Pinpoint the cell where the given text exists, returning its [x, y] midpoint coordinate. 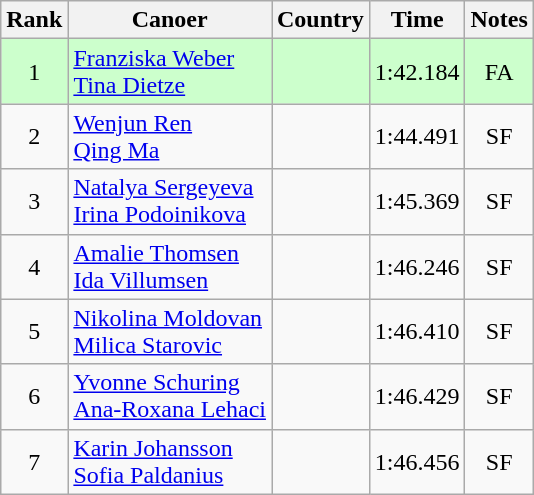
4 [34, 266]
1:46.410 [417, 332]
1:44.491 [417, 136]
Nikolina MoldovanMilica Starovic [170, 332]
Notes [499, 20]
1:42.184 [417, 72]
Wenjun RenQing Ma [170, 136]
Amalie ThomsenIda Villumsen [170, 266]
1:46.456 [417, 462]
Franziska WeberTina Dietze [170, 72]
1:46.246 [417, 266]
Rank [34, 20]
6 [34, 396]
Country [321, 20]
Canoer [170, 20]
Time [417, 20]
FA [499, 72]
1:46.429 [417, 396]
1:45.369 [417, 202]
2 [34, 136]
1 [34, 72]
3 [34, 202]
Karin JohanssonSofia Paldanius [170, 462]
5 [34, 332]
Natalya SergeyevaIrina Podoinikova [170, 202]
Yvonne SchuringAna-Roxana Lehaci [170, 396]
7 [34, 462]
